Scan for the cell matching the given text and deliver its (X, Y) coordinate at center. 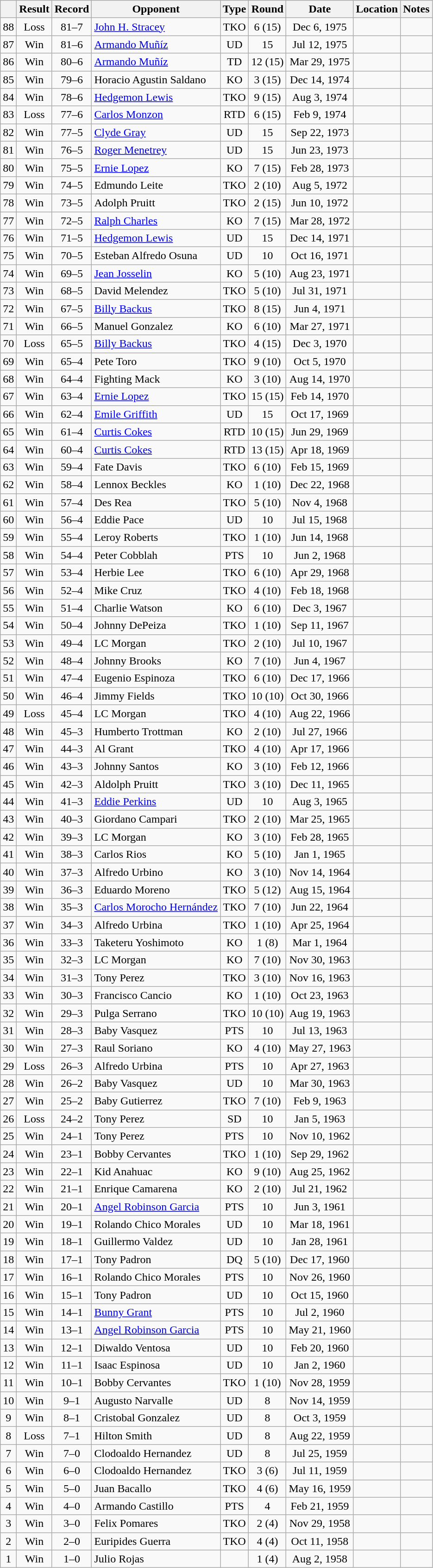
77–6 (72, 115)
Pete Toro (156, 361)
Feb 28, 1965 (320, 837)
37 (8, 925)
Feb 9, 1963 (320, 1101)
59–4 (72, 467)
53 (8, 643)
15–1 (72, 1295)
1 (4) (268, 1559)
Felix Pomares (156, 1524)
Nov 10, 1962 (320, 1136)
75–5 (72, 167)
13 (8, 1348)
11 (8, 1383)
82 (8, 132)
58 (8, 555)
8 (15) (268, 309)
18–1 (72, 1242)
20 (8, 1224)
66–5 (72, 326)
Aug 3, 1965 (320, 802)
Jun 29, 1969 (320, 432)
Jun 14, 1968 (320, 538)
Feb 9, 1974 (320, 115)
69 (8, 361)
20–1 (72, 1207)
Mar 1, 1964 (320, 942)
38–3 (72, 855)
74–5 (72, 185)
28–3 (72, 1030)
2–0 (72, 1541)
21 (8, 1207)
80–6 (72, 62)
Horacio Agustin Saldano (156, 80)
Jun 3, 1961 (320, 1207)
7–1 (72, 1436)
Jan 1, 1965 (320, 855)
Emile Griffith (156, 414)
Nov 14, 1959 (320, 1401)
29 (8, 1066)
81 (8, 150)
Carlos Morocho Hernández (156, 907)
Feb 14, 1970 (320, 397)
Oct 5, 1970 (320, 361)
Feb 18, 1968 (320, 590)
Jun 23, 1973 (320, 150)
50–4 (72, 626)
Sep 29, 1962 (320, 1154)
Alfredo Urbino (156, 872)
Apr 29, 1968 (320, 573)
4 (15) (268, 344)
36 (8, 942)
Diwaldo Ventosa (156, 1348)
40 (8, 872)
43 (8, 819)
2 (15) (268, 203)
78–6 (72, 97)
73 (8, 291)
Mar 18, 1961 (320, 1224)
24–2 (72, 1119)
56 (8, 590)
65–5 (72, 344)
54 (8, 626)
1–0 (72, 1559)
46 (8, 766)
5 (8, 1488)
51–4 (72, 608)
84 (8, 97)
Jun 4, 1971 (320, 309)
DQ (234, 1259)
Eduardo Moreno (156, 890)
David Melendez (156, 291)
67 (8, 397)
Leroy Roberts (156, 538)
66 (8, 414)
16–1 (72, 1277)
45–4 (72, 713)
Fighting Mack (156, 379)
52 (8, 661)
22–1 (72, 1171)
Jun 4, 1967 (320, 661)
7 (8, 1453)
32–3 (72, 960)
Feb 15, 1969 (320, 467)
88 (8, 27)
16 (8, 1295)
Peter Cobblah (156, 555)
Mar 29, 1975 (320, 62)
Eugenio Espinoza (156, 678)
Jun 10, 1972 (320, 203)
9–1 (72, 1401)
Nov 28, 1959 (320, 1383)
17–1 (72, 1259)
53–4 (72, 573)
Nov 4, 1968 (320, 502)
70 (8, 344)
19–1 (72, 1224)
8–1 (72, 1418)
3 (8, 1524)
47–4 (72, 678)
12 (15) (268, 62)
Jan 5, 1963 (320, 1119)
41–3 (72, 802)
12–1 (72, 1348)
Juan Bacallo (156, 1488)
Giordano Campari (156, 819)
38 (8, 907)
44 (8, 802)
44–3 (72, 749)
Mar 30, 1963 (320, 1084)
May 16, 1959 (320, 1488)
Round (268, 9)
81–7 (72, 27)
Mar 25, 1965 (320, 819)
6 (8, 1471)
80 (8, 167)
76–5 (72, 150)
3 (6) (268, 1471)
Aug 22, 1966 (320, 713)
63–4 (72, 397)
Apr 18, 1969 (320, 449)
Aug 14, 1970 (320, 379)
Armando Castillo (156, 1506)
Jean Josselin (156, 273)
Feb 28, 1973 (320, 167)
87 (8, 44)
68–5 (72, 291)
Dec 17, 1960 (320, 1259)
68 (8, 379)
Aug 3, 1974 (320, 97)
64–4 (72, 379)
40–3 (72, 819)
50 (8, 696)
26–3 (72, 1066)
14 (8, 1330)
32 (8, 1013)
Dec 17, 1966 (320, 678)
Aug 25, 1962 (320, 1171)
60–4 (72, 449)
Guillermo Valdez (156, 1242)
Aug 23, 1971 (320, 273)
7–0 (72, 1453)
Adolph Pruitt (156, 203)
Jul 10, 1967 (320, 643)
25 (8, 1136)
24 (8, 1154)
21–1 (72, 1189)
Nov 14, 1964 (320, 872)
Julio Rojas (156, 1559)
Jul 25, 1959 (320, 1453)
27–3 (72, 1048)
Aug 2, 1958 (320, 1559)
Fate Davis (156, 467)
69–5 (72, 273)
Jimmy Fields (156, 696)
Humberto Trottman (156, 731)
Raul Soriano (156, 1048)
Record (72, 9)
85 (8, 80)
May 27, 1963 (320, 1048)
2 (4) (268, 1524)
18 (8, 1259)
Al Grant (156, 749)
60 (8, 520)
Dec 6, 1975 (320, 27)
55–4 (72, 538)
1 (8) (268, 942)
Mike Cruz (156, 590)
77–5 (72, 132)
12 (8, 1365)
75 (8, 256)
5 (12) (268, 890)
79 (8, 185)
Cristobal Gonzalez (156, 1418)
33 (8, 995)
Jul 2, 1960 (320, 1312)
Jan 28, 1961 (320, 1242)
Feb 20, 1960 (320, 1348)
Oct 3, 1959 (320, 1418)
11–1 (72, 1365)
Dec 3, 1967 (320, 608)
Bunny Grant (156, 1312)
45 (8, 784)
Jul 15, 1968 (320, 520)
39 (8, 890)
26–2 (72, 1084)
26 (8, 1119)
Apr 17, 1966 (320, 749)
Herbie Lee (156, 573)
Enrique Camarena (156, 1189)
86 (8, 62)
Jul 11, 1959 (320, 1471)
Opponent (156, 9)
31–3 (72, 978)
Lennox Beckles (156, 484)
Taketeru Yoshimoto (156, 942)
49–4 (72, 643)
Oct 11, 1958 (320, 1541)
17 (8, 1277)
4 (4) (268, 1541)
23–1 (72, 1154)
72 (8, 309)
23 (8, 1171)
57 (8, 573)
Jul 27, 1966 (320, 731)
Carlos Monzon (156, 115)
Oct 15, 1960 (320, 1295)
Jul 13, 1963 (320, 1030)
57–4 (72, 502)
Baby Gutierrez (156, 1101)
15 (15) (268, 397)
56–4 (72, 520)
35–3 (72, 907)
Ralph Charles (156, 221)
39–3 (72, 837)
61 (8, 502)
14–1 (72, 1312)
49 (8, 713)
Oct 30, 1966 (320, 696)
67–5 (72, 309)
3–0 (72, 1524)
81–6 (72, 44)
4–0 (72, 1506)
6–0 (72, 1471)
77 (8, 221)
Augusto Narvalle (156, 1401)
Manuel Gonzalez (156, 326)
Isaac Espinosa (156, 1365)
Feb 21, 1959 (320, 1506)
10–1 (72, 1383)
Notes (416, 9)
5–0 (72, 1488)
64 (8, 449)
Eddie Pace (156, 520)
Dec 14, 1974 (320, 80)
Mar 27, 1971 (320, 326)
65–4 (72, 361)
Oct 16, 1971 (320, 256)
Nov 26, 1960 (320, 1277)
Dec 11, 1965 (320, 784)
24–1 (72, 1136)
Nov 29, 1958 (320, 1524)
Result (34, 9)
TD (234, 62)
83 (8, 115)
May 21, 1960 (320, 1330)
37–3 (72, 872)
Location (377, 9)
19 (8, 1242)
Edmundo Leite (156, 185)
9 (15) (268, 97)
58–4 (72, 484)
Feb 12, 1966 (320, 766)
72–5 (72, 221)
Dec 14, 1971 (320, 238)
30–3 (72, 995)
63 (8, 467)
Eddie Perkins (156, 802)
Johnny DePeiza (156, 626)
41 (8, 855)
9 (8, 1418)
2 (8, 1541)
Clyde Gray (156, 132)
Esteban Alfredo Osuna (156, 256)
34 (8, 978)
Dec 3, 1970 (320, 344)
Jan 2, 1960 (320, 1365)
42–3 (72, 784)
Sep 11, 1967 (320, 626)
Carlos Rios (156, 855)
Jun 2, 1968 (320, 555)
54–4 (72, 555)
45–3 (72, 731)
Euripides Guerra (156, 1541)
Francisco Cancio (156, 995)
78 (8, 203)
43–3 (72, 766)
52–4 (72, 590)
Apr 27, 1963 (320, 1066)
47 (8, 749)
Jul 31, 1971 (320, 291)
71–5 (72, 238)
59 (8, 538)
Jul 12, 1975 (320, 44)
25–2 (72, 1101)
Type (234, 9)
35 (8, 960)
Aug 19, 1963 (320, 1013)
10 (15) (268, 432)
70–5 (72, 256)
Nov 16, 1963 (320, 978)
Oct 23, 1963 (320, 995)
62 (8, 484)
Dec 22, 1968 (320, 484)
Jun 22, 1964 (320, 907)
3 (15) (268, 80)
Hilton Smith (156, 1436)
Mar 28, 1972 (320, 221)
22 (8, 1189)
65 (8, 432)
Date (320, 9)
62–4 (72, 414)
Aug 15, 1964 (320, 890)
Oct 17, 1969 (320, 414)
71 (8, 326)
13 (15) (268, 449)
Kid Anahuac (156, 1171)
Charlie Watson (156, 608)
55 (8, 608)
Sep 22, 1973 (320, 132)
Apr 25, 1964 (320, 925)
Nov 30, 1963 (320, 960)
Johnny Santos (156, 766)
30 (8, 1048)
4 (6) (268, 1488)
61–4 (72, 432)
48–4 (72, 661)
13–1 (72, 1330)
Aldolph Pruitt (156, 784)
29–3 (72, 1013)
28 (8, 1084)
74 (8, 273)
1 (8, 1559)
51 (8, 678)
Aug 22, 1959 (320, 1436)
SD (234, 1119)
Pulga Serrano (156, 1013)
31 (8, 1030)
Johnny Brooks (156, 661)
Jul 21, 1962 (320, 1189)
33–3 (72, 942)
Des Rea (156, 502)
79–6 (72, 80)
46–4 (72, 696)
42 (8, 837)
John H. Stracey (156, 27)
34–3 (72, 925)
76 (8, 238)
Aug 5, 1972 (320, 185)
48 (8, 731)
36–3 (72, 890)
Roger Menetrey (156, 150)
73–5 (72, 203)
27 (8, 1101)
